From the cell containing the given text, extract its center point as [X, Y] coordinate. 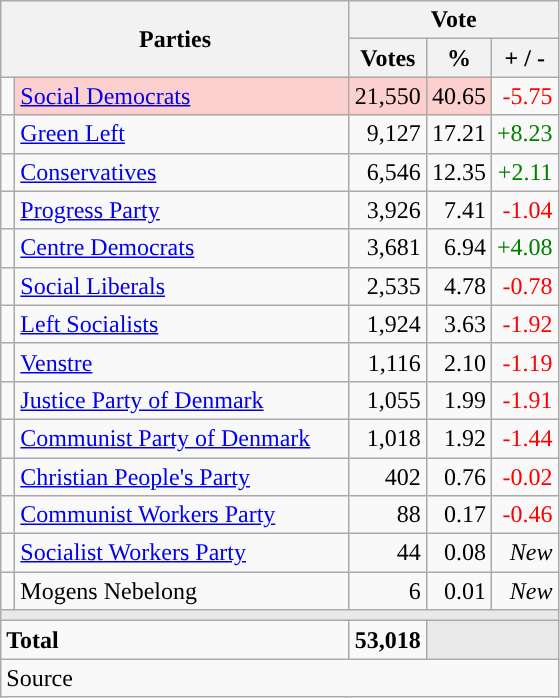
0.08 [458, 553]
+8.23 [524, 134]
12.35 [458, 172]
40.65 [458, 96]
6 [388, 591]
0.76 [458, 477]
% [458, 58]
17.21 [458, 134]
Source [280, 678]
6.94 [458, 248]
+2.11 [524, 172]
Communist Workers Party [182, 515]
Conservatives [182, 172]
Social Democrats [182, 96]
-0.02 [524, 477]
Parties [176, 39]
Vote [454, 20]
3.63 [458, 324]
Social Liberals [182, 286]
7.41 [458, 210]
1,924 [388, 324]
2,535 [388, 286]
Socialist Workers Party [182, 553]
53,018 [388, 640]
Green Left [182, 134]
Mogens Nebelong [182, 591]
+ / - [524, 58]
0.17 [458, 515]
88 [388, 515]
6,546 [388, 172]
Progress Party [182, 210]
Left Socialists [182, 324]
Venstre [182, 362]
Christian People's Party [182, 477]
4.78 [458, 286]
-1.44 [524, 438]
44 [388, 553]
-1.19 [524, 362]
402 [388, 477]
Centre Democrats [182, 248]
-1.92 [524, 324]
2.10 [458, 362]
+4.08 [524, 248]
1,018 [388, 438]
1,055 [388, 400]
9,127 [388, 134]
1,116 [388, 362]
Votes [388, 58]
1.99 [458, 400]
1.92 [458, 438]
3,681 [388, 248]
Total [176, 640]
-0.78 [524, 286]
Communist Party of Denmark [182, 438]
21,550 [388, 96]
-1.04 [524, 210]
Justice Party of Denmark [182, 400]
3,926 [388, 210]
-5.75 [524, 96]
0.01 [458, 591]
-0.46 [524, 515]
-1.91 [524, 400]
